Return (x, y) of the center of cell containing provided text 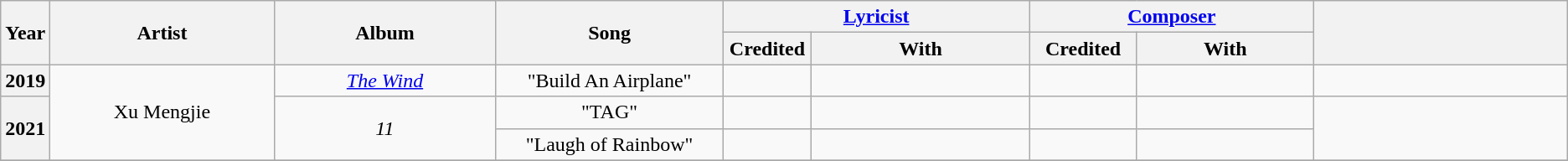
The Wind (385, 80)
Year (25, 33)
Album (385, 33)
Xu Mengjie (162, 112)
"Build An Airplane" (610, 80)
"TAG" (610, 112)
"Laugh of Rainbow" (610, 144)
Song (610, 33)
Lyricist (876, 17)
2021 (25, 128)
Artist (162, 33)
11 (385, 128)
2019 (25, 80)
Composer (1171, 17)
